Detect which cell encompasses the target text, then output its (x, y) center coordinate. 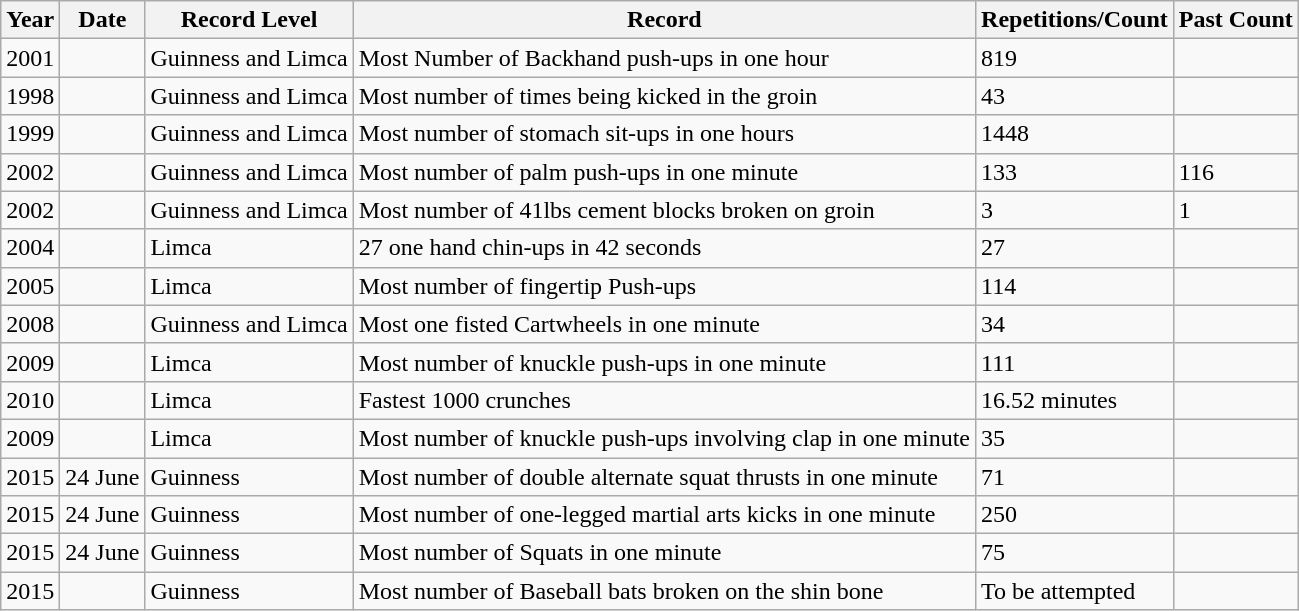
819 (1075, 58)
43 (1075, 96)
133 (1075, 172)
Fastest 1000 crunches (664, 400)
Most number of Squats in one minute (664, 553)
Most number of knuckle push-ups in one minute (664, 362)
Most number of palm push-ups in one minute (664, 172)
Record Level (249, 20)
1998 (30, 96)
Most number of double alternate squat thrusts in one minute (664, 477)
Past Count (1236, 20)
1999 (30, 134)
2005 (30, 286)
Year (30, 20)
2004 (30, 248)
Most number of times being kicked in the groin (664, 96)
Date (102, 20)
Most number of 41lbs cement blocks broken on groin (664, 210)
Repetitions/Count (1075, 20)
Most number of one-legged martial arts kicks in one minute (664, 515)
35 (1075, 438)
Most number of fingertip Push-ups (664, 286)
114 (1075, 286)
3 (1075, 210)
27 one hand chin-ups in 42 seconds (664, 248)
1 (1236, 210)
111 (1075, 362)
75 (1075, 553)
71 (1075, 477)
34 (1075, 324)
250 (1075, 515)
2010 (30, 400)
Most number of knuckle push-ups involving clap in one minute (664, 438)
Most one fisted Cartwheels in one minute (664, 324)
116 (1236, 172)
16.52 minutes (1075, 400)
Most Number of Backhand push-ups in one hour (664, 58)
27 (1075, 248)
2001 (30, 58)
2008 (30, 324)
1448 (1075, 134)
Most number of Baseball bats broken on the shin bone (664, 591)
Record (664, 20)
Most number of stomach sit-ups in one hours (664, 134)
To be attempted (1075, 591)
